Pinpoint the cell where the given text exists, returning its [x, y] midpoint coordinate. 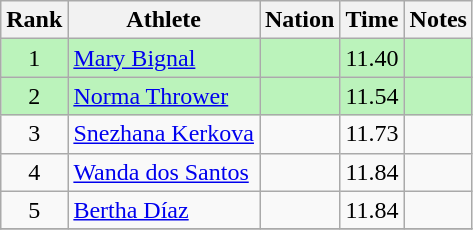
4 [34, 172]
Mary Bignal [164, 58]
11.40 [372, 58]
11.73 [372, 134]
2 [34, 96]
11.54 [372, 96]
Athlete [164, 20]
3 [34, 134]
Norma Thrower [164, 96]
Snezhana Kerkova [164, 134]
Rank [34, 20]
Time [372, 20]
5 [34, 210]
Wanda dos Santos [164, 172]
Nation [300, 20]
1 [34, 58]
Notes [438, 20]
Bertha Díaz [164, 210]
